Provide the [X, Y] coordinate of the cell's center where the given text is located.  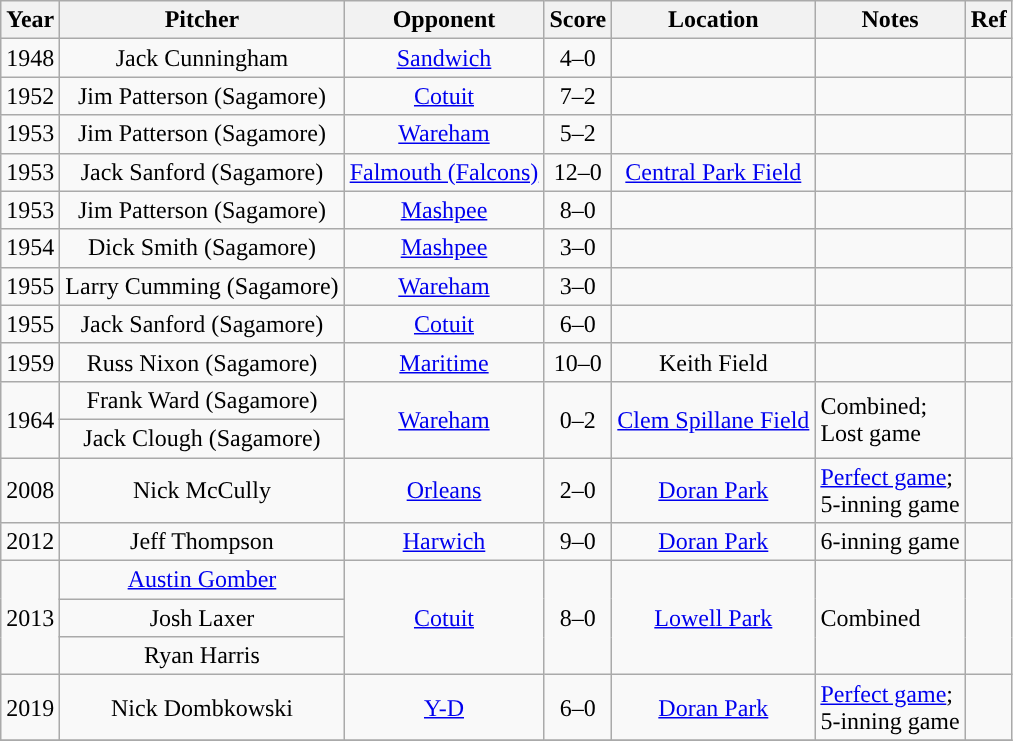
Score [578, 20]
5–2 [578, 134]
Maritime [444, 362]
Notes [890, 20]
Josh Laxer [202, 618]
1959 [30, 362]
1954 [30, 248]
2008 [30, 490]
Nick McCully [202, 490]
Pitcher [202, 20]
Lowell Park [714, 618]
6-inning game [890, 542]
2019 [30, 708]
Opponent [444, 20]
Harwich [444, 542]
Central Park Field [714, 172]
Larry Cumming (Sagamore) [202, 286]
Falmouth (Falcons) [444, 172]
Clem Spillane Field [714, 419]
Keith Field [714, 362]
Sandwich [444, 58]
Year [30, 20]
1948 [30, 58]
Location [714, 20]
Combined;Lost game [890, 419]
7–2 [578, 96]
Jack Cunningham [202, 58]
Orleans [444, 490]
Frank Ward (Sagamore) [202, 400]
9–0 [578, 542]
Dick Smith (Sagamore) [202, 248]
4–0 [578, 58]
12–0 [578, 172]
Ref [988, 20]
1952 [30, 96]
0–2 [578, 419]
Russ Nixon (Sagamore) [202, 362]
2012 [30, 542]
Jack Clough (Sagamore) [202, 438]
Nick Dombkowski [202, 708]
Ryan Harris [202, 656]
2–0 [578, 490]
Austin Gomber [202, 580]
Combined [890, 618]
Jeff Thompson [202, 542]
2013 [30, 618]
1964 [30, 419]
10–0 [578, 362]
Y-D [444, 708]
